Pinpoint the cell where the given text exists, returning its (x, y) midpoint coordinate. 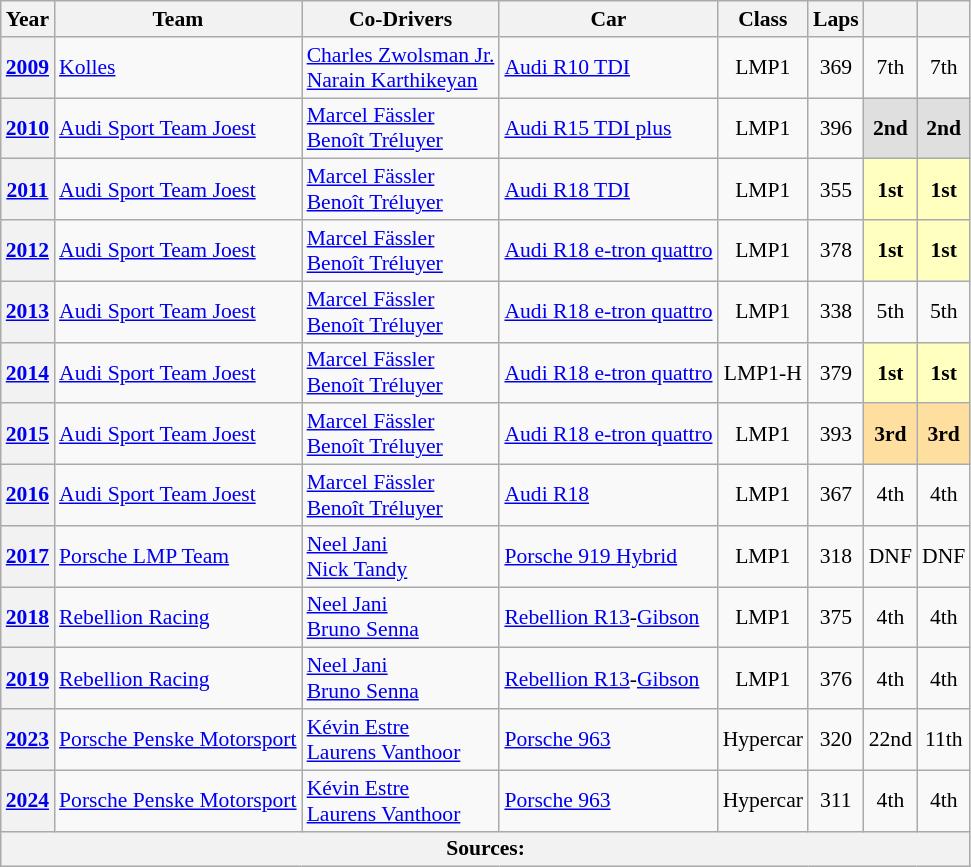
378 (836, 250)
2019 (28, 678)
2014 (28, 372)
Audi R15 TDI plus (608, 128)
22nd (890, 740)
Porsche LMP Team (178, 556)
Team (178, 19)
Audi R18 (608, 496)
LMP1-H (763, 372)
2009 (28, 68)
Audi R18 TDI (608, 190)
2013 (28, 312)
Car (608, 19)
2024 (28, 800)
Kolles (178, 68)
2011 (28, 190)
Class (763, 19)
376 (836, 678)
355 (836, 190)
338 (836, 312)
311 (836, 800)
2017 (28, 556)
393 (836, 434)
2010 (28, 128)
Laps (836, 19)
396 (836, 128)
2018 (28, 618)
Porsche 919 Hybrid (608, 556)
2015 (28, 434)
11th (944, 740)
Neel Jani Nick Tandy (401, 556)
2012 (28, 250)
2023 (28, 740)
375 (836, 618)
379 (836, 372)
318 (836, 556)
2016 (28, 496)
Year (28, 19)
Audi R10 TDI (608, 68)
Charles Zwolsman Jr. Narain Karthikeyan (401, 68)
Co-Drivers (401, 19)
320 (836, 740)
369 (836, 68)
367 (836, 496)
Sources: (486, 849)
